Search for the cell housing the specified text and yield its (x, y) center coordinate. 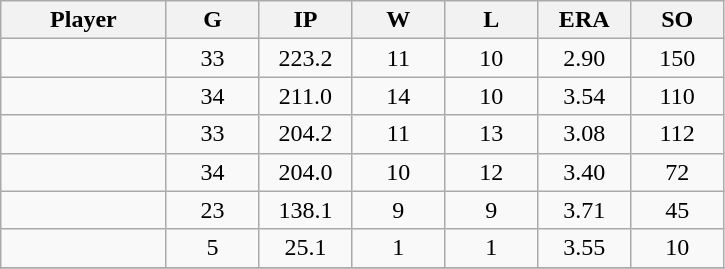
SO (678, 20)
3.71 (584, 210)
ERA (584, 20)
25.1 (306, 248)
12 (492, 172)
138.1 (306, 210)
2.90 (584, 58)
45 (678, 210)
204.2 (306, 134)
72 (678, 172)
150 (678, 58)
23 (212, 210)
204.0 (306, 172)
IP (306, 20)
L (492, 20)
110 (678, 96)
211.0 (306, 96)
223.2 (306, 58)
5 (212, 248)
Player (84, 20)
G (212, 20)
13 (492, 134)
3.55 (584, 248)
3.54 (584, 96)
3.40 (584, 172)
3.08 (584, 134)
14 (398, 96)
112 (678, 134)
W (398, 20)
